From the cell containing the given text, extract its center point as [X, Y] coordinate. 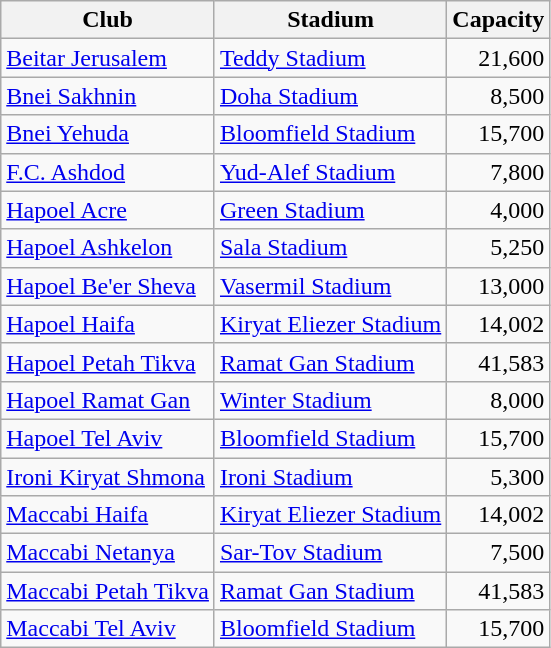
8,500 [498, 96]
4,000 [498, 210]
Winter Stadium [330, 400]
Hapoel Acre [108, 210]
Club [108, 20]
21,600 [498, 58]
Yud-Alef Stadium [330, 172]
Hapoel Ashkelon [108, 248]
13,000 [498, 286]
Stadium [330, 20]
Hapoel Ramat Gan [108, 400]
Maccabi Tel Aviv [108, 629]
Vasermil Stadium [330, 286]
Hapoel Petah Tikva [108, 362]
7,500 [498, 553]
Bnei Yehuda [108, 134]
Hapoel Be'er Sheva [108, 286]
Green Stadium [330, 210]
Maccabi Haifa [108, 515]
Teddy Stadium [330, 58]
7,800 [498, 172]
Beitar Jerusalem [108, 58]
F.C. Ashdod [108, 172]
Sala Stadium [330, 248]
Ironi Stadium [330, 477]
Capacity [498, 20]
Hapoel Tel Aviv [108, 438]
Maccabi Petah Tikva [108, 591]
5,250 [498, 248]
8,000 [498, 400]
Sar-Tov Stadium [330, 553]
5,300 [498, 477]
Doha Stadium [330, 96]
Ironi Kiryat Shmona [108, 477]
Bnei Sakhnin [108, 96]
Hapoel Haifa [108, 324]
Maccabi Netanya [108, 553]
